Search for the cell housing the specified text and yield its [X, Y] center coordinate. 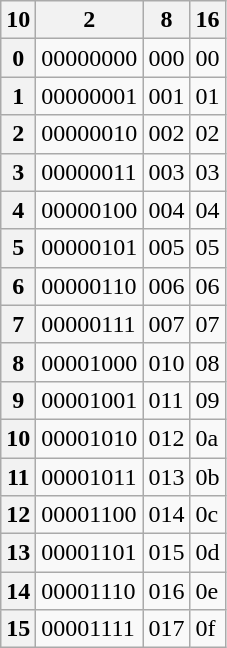
017 [166, 629]
016 [166, 591]
00000110 [90, 286]
15 [18, 629]
00001101 [90, 553]
004 [166, 210]
08 [208, 362]
9 [18, 400]
00001010 [90, 438]
16 [208, 20]
010 [166, 362]
07 [208, 324]
5 [18, 248]
11 [18, 477]
005 [166, 248]
6 [18, 286]
00000001 [90, 96]
00001111 [90, 629]
06 [208, 286]
13 [18, 553]
002 [166, 134]
01 [208, 96]
0d [208, 553]
013 [166, 477]
00000101 [90, 248]
003 [166, 172]
000 [166, 58]
00000000 [90, 58]
09 [208, 400]
00001000 [90, 362]
14 [18, 591]
0a [208, 438]
007 [166, 324]
3 [18, 172]
00000010 [90, 134]
00001110 [90, 591]
05 [208, 248]
0 [18, 58]
015 [166, 553]
12 [18, 515]
00 [208, 58]
4 [18, 210]
0b [208, 477]
006 [166, 286]
0e [208, 591]
1 [18, 96]
00001100 [90, 515]
02 [208, 134]
03 [208, 172]
0c [208, 515]
7 [18, 324]
011 [166, 400]
00000011 [90, 172]
04 [208, 210]
012 [166, 438]
00000111 [90, 324]
0f [208, 629]
00001001 [90, 400]
00000100 [90, 210]
00001011 [90, 477]
001 [166, 96]
014 [166, 515]
